For the text-containing cell, return its midpoint in (X, Y) coordinate format. 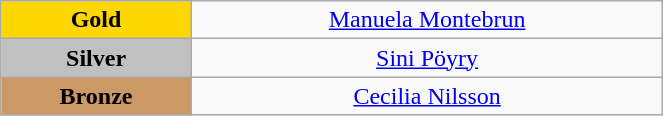
Sini Pöyry (426, 58)
Cecilia Nilsson (426, 96)
Gold (96, 20)
Bronze (96, 96)
Manuela Montebrun (426, 20)
Silver (96, 58)
